Scan for the cell matching the given text and deliver its [X, Y] coordinate at center. 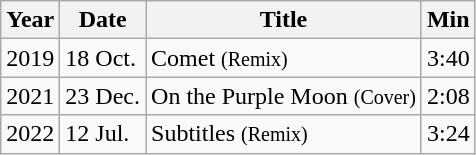
Date [103, 20]
2:08 [448, 96]
Subtitles (Remix) [284, 134]
Min [448, 20]
On the Purple Moon (Cover) [284, 96]
Year [30, 20]
Comet (Remix) [284, 58]
2019 [30, 58]
12 Jul. [103, 134]
2021 [30, 96]
18 Oct. [103, 58]
23 Dec. [103, 96]
2022 [30, 134]
Title [284, 20]
3:24 [448, 134]
3:40 [448, 58]
